Find where the given text appears and provide that cell's center as (x, y) coordinate. 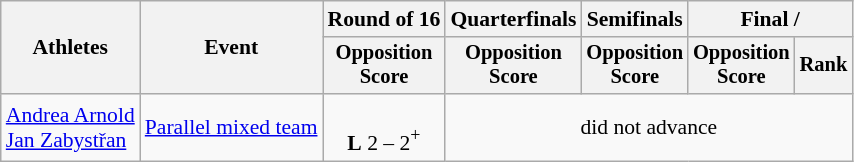
did not advance (648, 128)
L 2 – 2+ (384, 128)
Round of 16 (384, 19)
Rank (824, 66)
Andrea ArnoldJan Zabystřan (70, 128)
Athletes (70, 48)
Final / (770, 19)
Parallel mixed team (232, 128)
Quarterfinals (513, 19)
Semifinals (634, 19)
Event (232, 48)
